Pinpoint the cell where the given text exists, returning its [X, Y] midpoint coordinate. 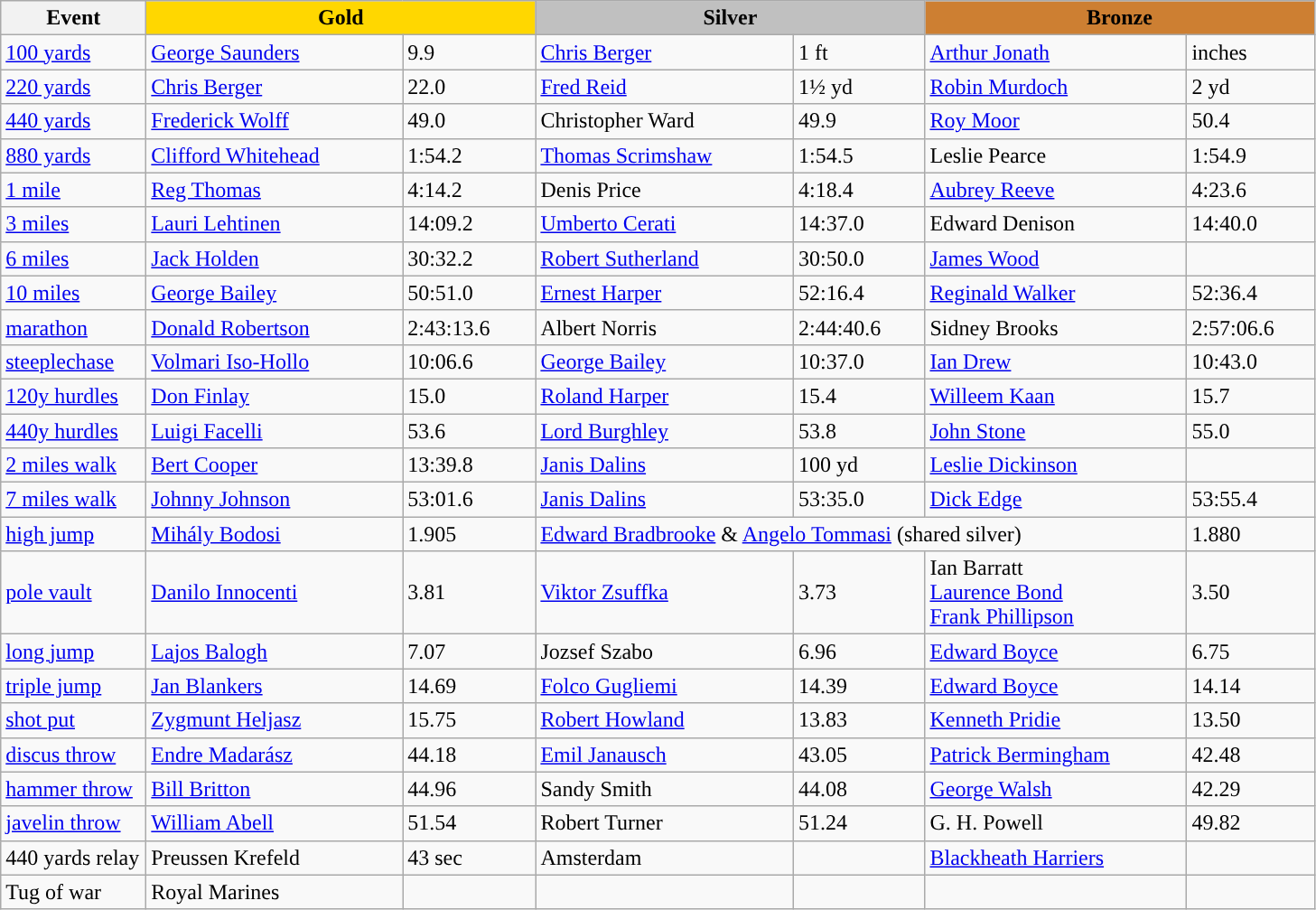
14:37.0 [858, 224]
Albert Norris [665, 327]
Event [74, 18]
Edward Denison [1056, 224]
880 yards [74, 155]
Roy Moor [1056, 121]
William Abell [275, 823]
1:54.9 [1250, 155]
Kenneth Pridie [1056, 720]
Folco Gugliemi [665, 686]
15.75 [470, 720]
George Walsh [1056, 789]
Reginald Walker [1056, 293]
2 miles walk [74, 465]
Royal Marines [275, 892]
52:36.4 [1250, 293]
30:32.2 [470, 258]
Ernest Harper [665, 293]
Arthur Jonath [1056, 52]
2:43:13.6 [470, 327]
Blackheath Harriers [1056, 858]
2:57:06.6 [1250, 327]
Leslie Pearce [1056, 155]
1:54.2 [470, 155]
Zygmunt Heljasz [275, 720]
Johnny Johnson [275, 500]
51.24 [858, 823]
53.6 [470, 431]
53.8 [858, 431]
120y hurdles [74, 396]
Umberto Cerati [665, 224]
John Stone [1056, 431]
15.4 [858, 396]
1 ft [858, 52]
Willeem Kaan [1056, 396]
Denis Price [665, 190]
6.75 [1250, 652]
Thomas Scrimshaw [665, 155]
44.96 [470, 789]
55.0 [1250, 431]
long jump [74, 652]
Lord Burghley [665, 431]
14:40.0 [1250, 224]
James Wood [1056, 258]
Lajos Balogh [275, 652]
440 yards relay [74, 858]
13.83 [858, 720]
Gold [341, 18]
inches [1250, 52]
49.9 [858, 121]
Tug of war [74, 892]
high jump [74, 534]
javelin throw [74, 823]
13:39.8 [470, 465]
1½ yd [858, 87]
4:18.4 [858, 190]
10:43.0 [1250, 361]
Jack Holden [275, 258]
Frederick Wolff [275, 121]
Robin Murdoch [1056, 87]
53:01.6 [470, 500]
6 miles [74, 258]
10 miles [74, 293]
440 yards [74, 121]
Jozsef Szabo [665, 652]
discus throw [74, 755]
Bert Cooper [275, 465]
22.0 [470, 87]
Reg Thomas [275, 190]
7.07 [470, 652]
Ian Drew [1056, 361]
pole vault [74, 593]
hammer throw [74, 789]
14.69 [470, 686]
Ian BarrattLaurence BondFrank Phillipson [1056, 593]
Mihály Bodosi [275, 534]
triple jump [74, 686]
George Saunders [275, 52]
15.0 [470, 396]
G. H. Powell [1056, 823]
Danilo Innocenti [275, 593]
10:06.6 [470, 361]
Emil Janausch [665, 755]
3.81 [470, 593]
Bronze [1120, 18]
6.96 [858, 652]
Clifford Whitehead [275, 155]
4:14.2 [470, 190]
Sandy Smith [665, 789]
Dick Edge [1056, 500]
1:54.5 [858, 155]
steeplechase [74, 361]
Edward Bradbrooke & Angelo Tommasi (shared silver) [862, 534]
44.08 [858, 789]
53:35.0 [858, 500]
7 miles walk [74, 500]
49.0 [470, 121]
14.39 [858, 686]
marathon [74, 327]
51.54 [470, 823]
shot put [74, 720]
Donald Robertson [275, 327]
42.29 [1250, 789]
1.905 [470, 534]
2:44:40.6 [858, 327]
Fred Reid [665, 87]
Viktor Zsuffka [665, 593]
2 yd [1250, 87]
Robert Turner [665, 823]
1.880 [1250, 534]
Volmari Iso-Hollo [275, 361]
220 yards [74, 87]
50.4 [1250, 121]
50:51.0 [470, 293]
Silver [730, 18]
44.18 [470, 755]
Don Finlay [275, 396]
Sidney Brooks [1056, 327]
Jan Blankers [275, 686]
15.7 [1250, 396]
14:09.2 [470, 224]
Amsterdam [665, 858]
1 mile [74, 190]
Aubrey Reeve [1056, 190]
53:55.4 [1250, 500]
42.48 [1250, 755]
100 yards [74, 52]
43 sec [470, 858]
49.82 [1250, 823]
3.50 [1250, 593]
440y hurdles [74, 431]
43.05 [858, 755]
10:37.0 [858, 361]
Robert Sutherland [665, 258]
Roland Harper [665, 396]
3.73 [858, 593]
Bill Britton [275, 789]
Patrick Bermingham [1056, 755]
Robert Howland [665, 720]
Luigi Facelli [275, 431]
30:50.0 [858, 258]
Preussen Krefeld [275, 858]
14.14 [1250, 686]
9.9 [470, 52]
Christopher Ward [665, 121]
Leslie Dickinson [1056, 465]
Lauri Lehtinen [275, 224]
3 miles [74, 224]
52:16.4 [858, 293]
Endre Madarász [275, 755]
100 yd [858, 465]
4:23.6 [1250, 190]
13.50 [1250, 720]
